Output the (x, y) coordinate of the center of the cell containing the given text.  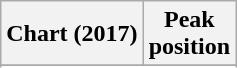
Chart (2017) (72, 34)
Peakposition (189, 34)
